Return (x, y) of the center of cell containing provided text 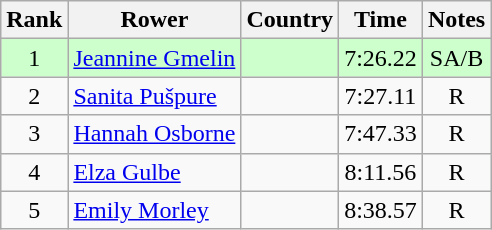
Jeannine Gmelin (154, 58)
Sanita Pušpure (154, 96)
8:11.56 (381, 172)
2 (34, 96)
Rower (154, 20)
Elza Gulbe (154, 172)
7:47.33 (381, 134)
SA/B (456, 58)
Notes (456, 20)
Country (290, 20)
7:27.11 (381, 96)
Hannah Osborne (154, 134)
5 (34, 210)
Rank (34, 20)
3 (34, 134)
Time (381, 20)
4 (34, 172)
1 (34, 58)
7:26.22 (381, 58)
8:38.57 (381, 210)
Emily Morley (154, 210)
